Find where the given text appears and provide that cell's center as [x, y] coordinate. 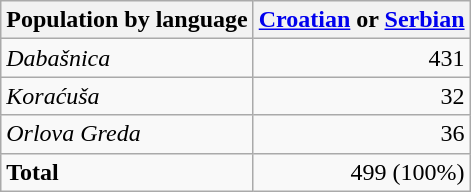
499 (100%) [362, 172]
431 [362, 58]
Orlova Greda [127, 134]
36 [362, 134]
Croatian or Serbian [362, 20]
Population by language [127, 20]
Dabašnica [127, 58]
Total [127, 172]
Koraćuša [127, 96]
32 [362, 96]
